Extract the [X, Y] coordinate from the center of the cell holding the provided text.  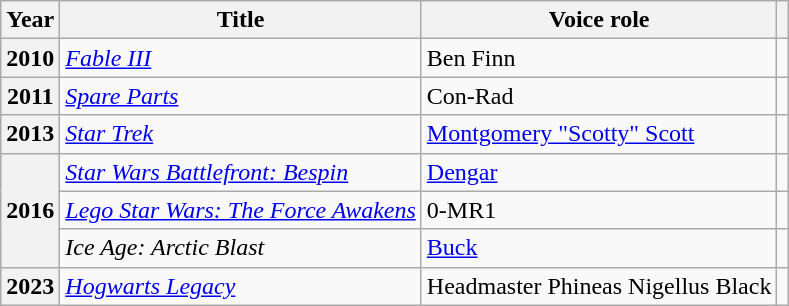
Headmaster Phineas Nigellus Black [599, 286]
Star Wars Battlefront: Bespin [241, 172]
Dengar [599, 172]
Ice Age: Arctic Blast [241, 248]
2016 [30, 210]
2011 [30, 96]
0-MR1 [599, 210]
Star Trek [241, 134]
Spare Parts [241, 96]
Ben Finn [599, 58]
Voice role [599, 20]
Fable III [241, 58]
Hogwarts Legacy [241, 286]
Title [241, 20]
Lego Star Wars: The Force Awakens [241, 210]
2023 [30, 286]
2013 [30, 134]
Con-Rad [599, 96]
2010 [30, 58]
Montgomery "Scotty" Scott [599, 134]
Buck [599, 248]
Year [30, 20]
